Scan for the cell matching the given text and deliver its (X, Y) coordinate at center. 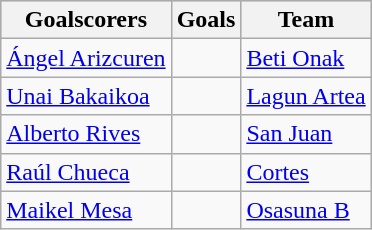
Beti Onak (306, 58)
Lagun Artea (306, 96)
Osasuna B (306, 210)
Raúl Chueca (86, 172)
Goalscorers (86, 20)
Goals (206, 20)
Unai Bakaikoa (86, 96)
Cortes (306, 172)
Maikel Mesa (86, 210)
San Juan (306, 134)
Alberto Rives (86, 134)
Ángel Arizcuren (86, 58)
Team (306, 20)
